Extract the (X, Y) coordinate from the center of the cell holding the provided text.  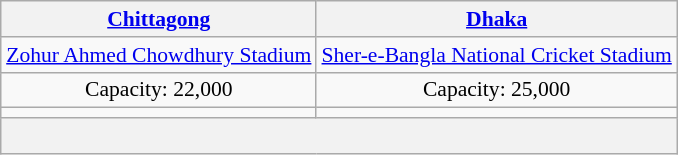
Sher-e-Bangla National Cricket Stadium (496, 55)
Capacity: 22,000 (158, 90)
Capacity: 25,000 (496, 90)
Zohur Ahmed Chowdhury Stadium (158, 55)
Chittagong (158, 19)
Dhaka (496, 19)
